Search for the cell housing the specified text and yield its (x, y) center coordinate. 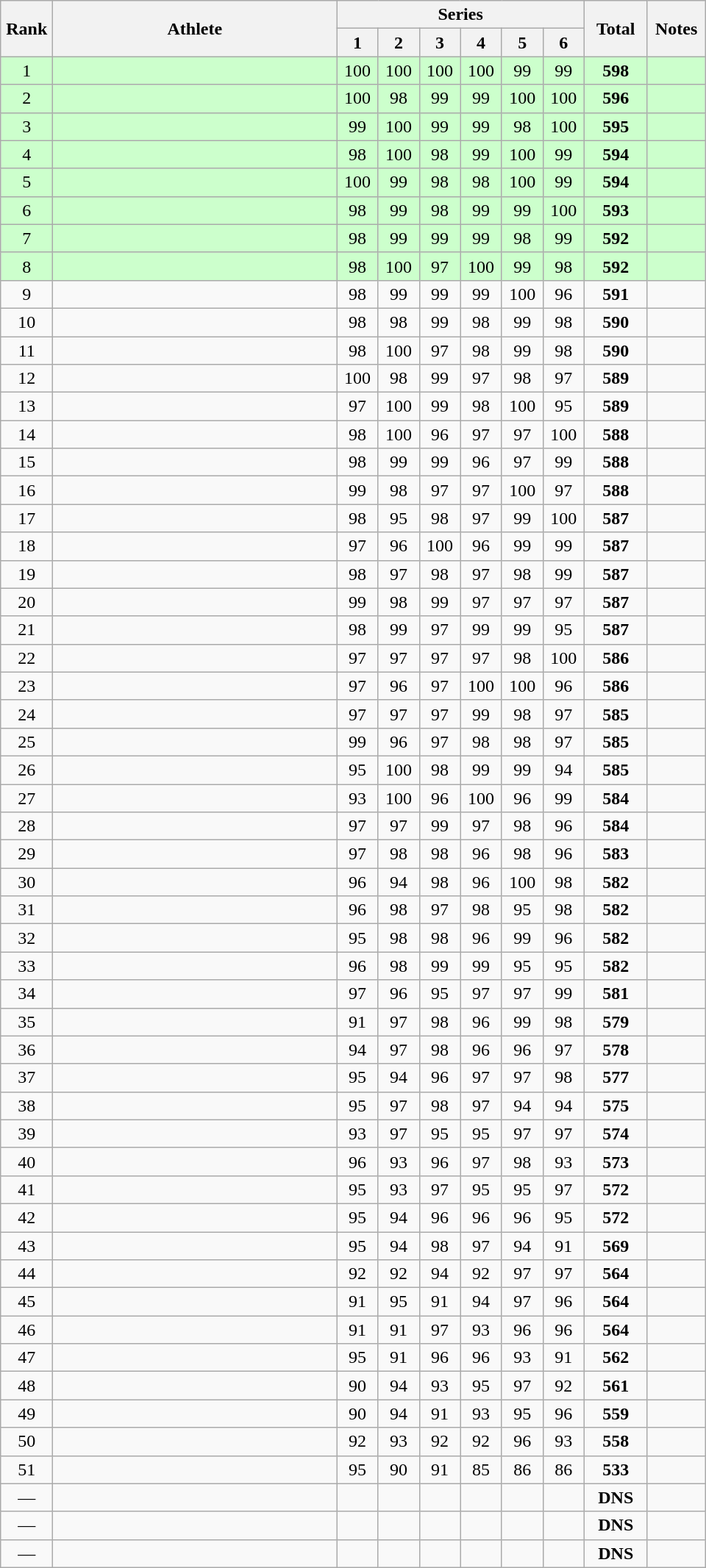
21 (26, 630)
13 (26, 407)
45 (26, 1302)
595 (616, 126)
85 (481, 1469)
583 (616, 854)
37 (26, 1078)
25 (26, 742)
36 (26, 1050)
7 (26, 238)
47 (26, 1358)
598 (616, 71)
15 (26, 462)
593 (616, 210)
558 (616, 1442)
31 (26, 910)
Total (616, 29)
8 (26, 266)
40 (26, 1161)
596 (616, 99)
29 (26, 854)
32 (26, 938)
575 (616, 1106)
18 (26, 546)
Series (460, 15)
34 (26, 994)
20 (26, 602)
Notes (677, 29)
22 (26, 658)
43 (26, 1246)
33 (26, 966)
561 (616, 1386)
42 (26, 1217)
44 (26, 1274)
578 (616, 1050)
14 (26, 434)
19 (26, 574)
50 (26, 1442)
48 (26, 1386)
9 (26, 294)
562 (616, 1358)
23 (26, 686)
573 (616, 1161)
41 (26, 1189)
12 (26, 379)
35 (26, 1022)
16 (26, 490)
581 (616, 994)
577 (616, 1078)
39 (26, 1134)
51 (26, 1469)
46 (26, 1330)
533 (616, 1469)
26 (26, 770)
10 (26, 322)
17 (26, 518)
591 (616, 294)
574 (616, 1134)
38 (26, 1106)
49 (26, 1414)
579 (616, 1022)
30 (26, 882)
Rank (26, 29)
Athlete (195, 29)
569 (616, 1246)
11 (26, 351)
24 (26, 714)
28 (26, 826)
559 (616, 1414)
27 (26, 798)
